Determine the (x, y) coordinate at the center of the cell enclosing the given text.  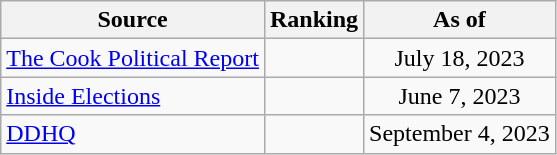
As of (460, 20)
Ranking (314, 20)
DDHQ (133, 134)
September 4, 2023 (460, 134)
Inside Elections (133, 96)
June 7, 2023 (460, 96)
The Cook Political Report (133, 58)
Source (133, 20)
July 18, 2023 (460, 58)
